Locate the cell with the specified text and output its [x, y] center coordinate. 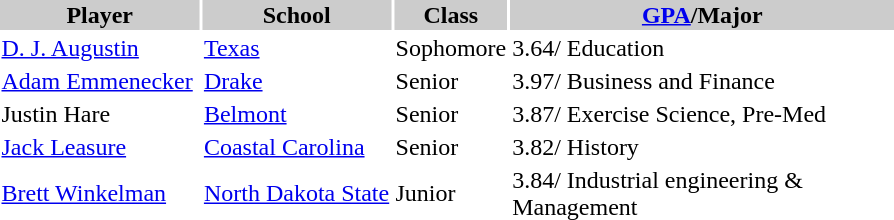
Belmont [296, 114]
Player [100, 15]
3.97/ Business and Finance [702, 81]
Justin Hare [100, 114]
Sophomore [451, 48]
Class [451, 15]
Jack Leasure [100, 147]
Coastal Carolina [296, 147]
D. J. Augustin [100, 48]
Adam Emmenecker [100, 81]
Drake [296, 81]
3.82/ History [702, 147]
GPA/Major [702, 15]
Texas [296, 48]
3.64/ Education [702, 48]
School [296, 15]
3.87/ Exercise Science, Pre-Med [702, 114]
